Search for the cell housing the specified text and yield its (x, y) center coordinate. 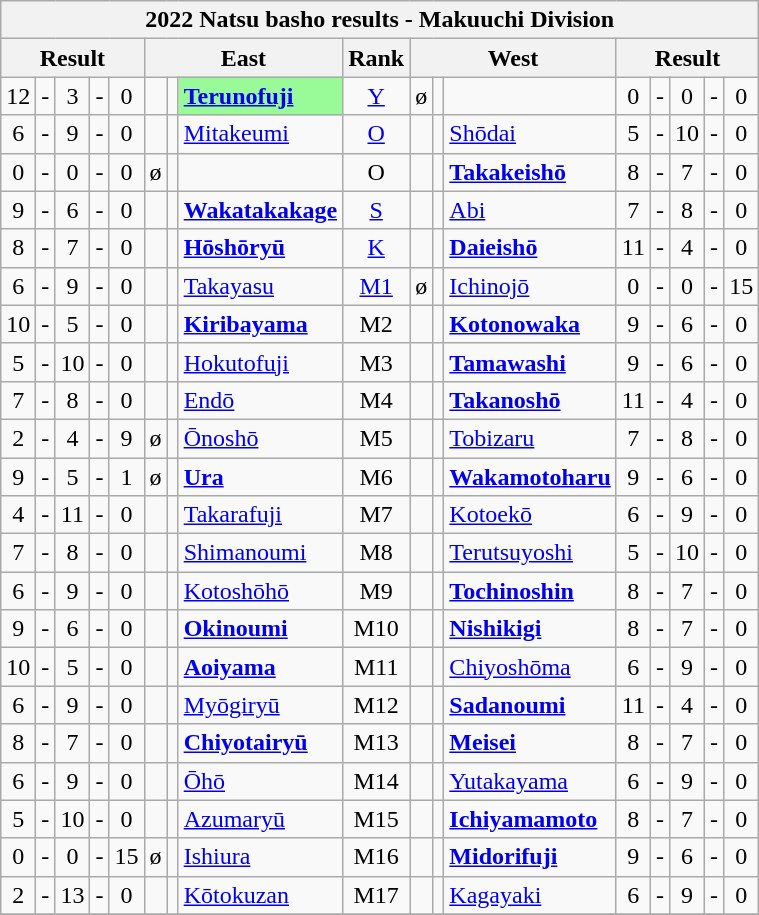
Tochinoshin (530, 591)
Myōgiryū (260, 705)
M11 (376, 667)
Abi (530, 210)
Ura (260, 477)
M9 (376, 591)
Meisei (530, 743)
M7 (376, 515)
M6 (376, 477)
Kotoekō (530, 515)
M13 (376, 743)
S (376, 210)
Shimanoumi (260, 553)
Ichiyamamoto (530, 819)
Shōdai (530, 134)
Terutsuyoshi (530, 553)
Takarafuji (260, 515)
Kotonowaka (530, 324)
1 (126, 477)
13 (72, 895)
M10 (376, 629)
West (514, 58)
Kotoshōhō (260, 591)
M12 (376, 705)
Mitakeumi (260, 134)
Aoiyama (260, 667)
Ōnoshō (260, 438)
M16 (376, 857)
Takakeishō (530, 172)
K (376, 248)
Sadanoumi (530, 705)
Yutakayama (530, 781)
Y (376, 96)
Ōhō (260, 781)
Hokutofuji (260, 362)
M4 (376, 400)
Ichinojō (530, 286)
M15 (376, 819)
Chiyoshōma (530, 667)
Kōtokuzan (260, 895)
Azumaryū (260, 819)
Takanoshō (530, 400)
Daieishō (530, 248)
Terunofuji (260, 96)
Wakatakakage (260, 210)
Tamawashi (530, 362)
Chiyotairyū (260, 743)
Endō (260, 400)
Kagayaki (530, 895)
Okinoumi (260, 629)
2022 Natsu basho results - Makuuchi Division (380, 20)
M1 (376, 286)
Midorifuji (530, 857)
M2 (376, 324)
Wakamotoharu (530, 477)
M5 (376, 438)
Takayasu (260, 286)
12 (18, 96)
Nishikigi (530, 629)
M8 (376, 553)
East (244, 58)
Rank (376, 58)
Hōshōryū (260, 248)
Ishiura (260, 857)
3 (72, 96)
M14 (376, 781)
M3 (376, 362)
Kiribayama (260, 324)
M17 (376, 895)
Tobizaru (530, 438)
